Find where the given text appears and provide that cell's center as (X, Y) coordinate. 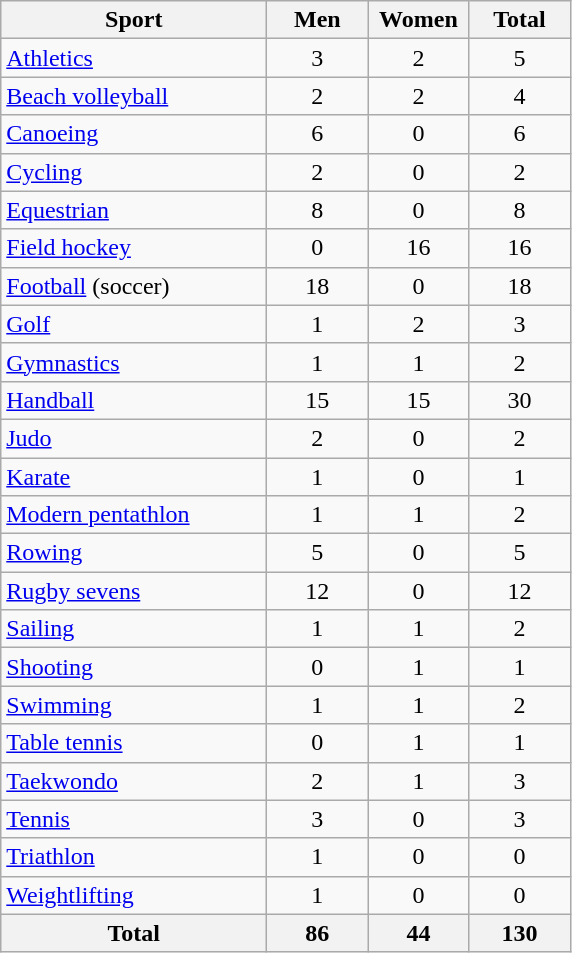
Beach volleyball (134, 96)
Sailing (134, 629)
Sport (134, 20)
Modern pentathlon (134, 515)
Women (418, 20)
Judo (134, 438)
Rowing (134, 553)
30 (520, 400)
Football (soccer) (134, 286)
Table tennis (134, 743)
Triathlon (134, 857)
Men (318, 20)
Taekwondo (134, 781)
Weightlifting (134, 895)
Field hockey (134, 248)
Gymnastics (134, 362)
Shooting (134, 667)
Equestrian (134, 210)
Golf (134, 324)
Swimming (134, 705)
4 (520, 96)
44 (418, 933)
86 (318, 933)
Karate (134, 477)
Cycling (134, 172)
Rugby sevens (134, 591)
Tennis (134, 819)
Athletics (134, 58)
Handball (134, 400)
Canoeing (134, 134)
130 (520, 933)
